Search for the cell housing the specified text and yield its [x, y] center coordinate. 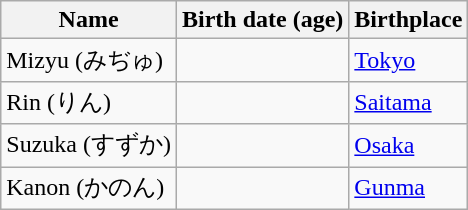
Suzuka (すずか) [89, 146]
Osaka [408, 146]
Tokyo [408, 60]
Gunma [408, 188]
Rin (りん) [89, 102]
Mizyu (みぢゅ) [89, 60]
Name [89, 20]
Birth date (age) [262, 20]
Birthplace [408, 20]
Kanon (かのん) [89, 188]
Saitama [408, 102]
